Return the (x, y) coordinate for the center point of the cell that contains the specified text.  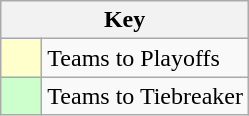
Teams to Tiebreaker (146, 96)
Teams to Playoffs (146, 58)
Key (125, 20)
